From the cell containing the given text, extract its center point as (x, y) coordinate. 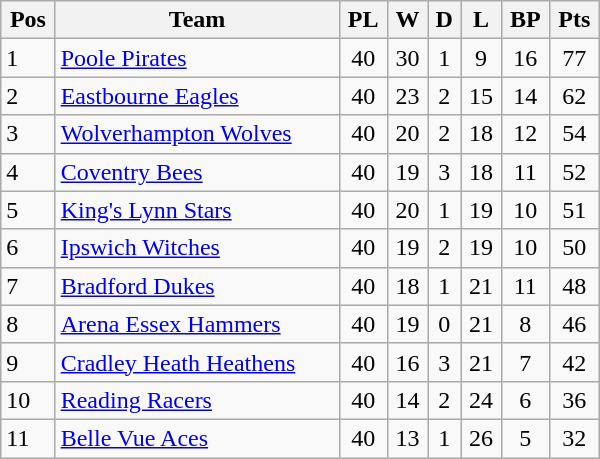
32 (574, 438)
23 (408, 96)
Bradford Dukes (197, 286)
King's Lynn Stars (197, 210)
46 (574, 324)
Poole Pirates (197, 58)
Team (197, 20)
BP (525, 20)
Reading Racers (197, 400)
Wolverhampton Wolves (197, 134)
Ipswich Witches (197, 248)
12 (525, 134)
77 (574, 58)
Pos (28, 20)
24 (482, 400)
D (444, 20)
L (482, 20)
26 (482, 438)
36 (574, 400)
0 (444, 324)
15 (482, 96)
51 (574, 210)
42 (574, 362)
62 (574, 96)
4 (28, 172)
30 (408, 58)
50 (574, 248)
Belle Vue Aces (197, 438)
W (408, 20)
54 (574, 134)
PL (363, 20)
Cradley Heath Heathens (197, 362)
52 (574, 172)
Arena Essex Hammers (197, 324)
13 (408, 438)
48 (574, 286)
Eastbourne Eagles (197, 96)
Pts (574, 20)
Coventry Bees (197, 172)
